Return (x, y) of the center of cell containing provided text 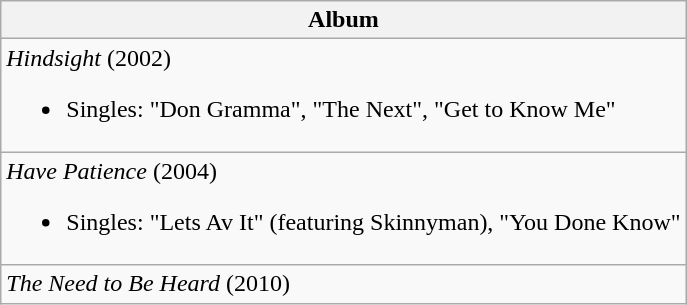
Hindsight (2002)Singles: "Don Gramma", "The Next", "Get to Know Me" (344, 96)
The Need to Be Heard (2010) (344, 284)
Have Patience (2004)Singles: "Lets Av It" (featuring Skinnyman), "You Done Know" (344, 208)
Album (344, 20)
